Locate the cell with the specified text and output its (X, Y) center coordinate. 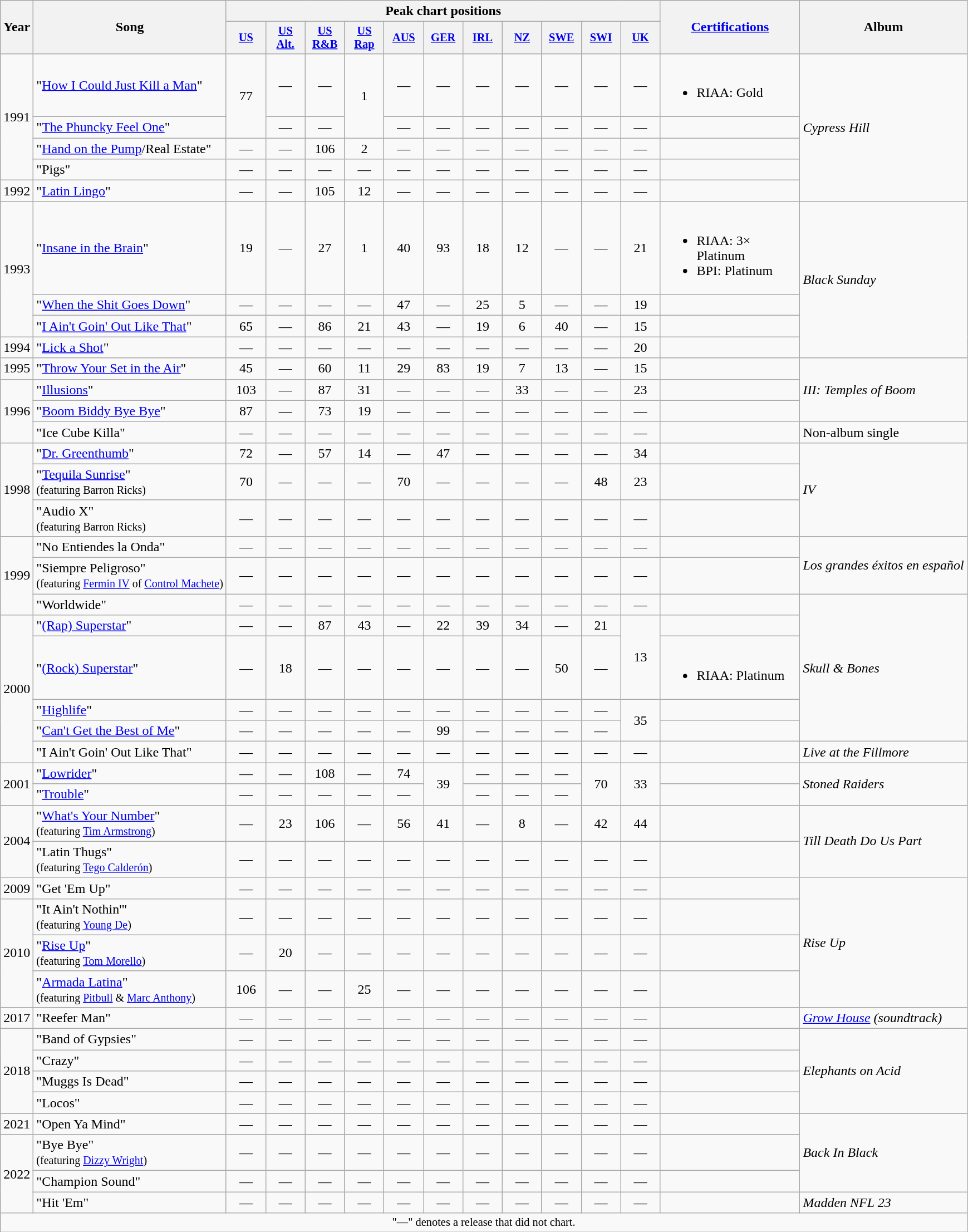
Album (883, 27)
"Pigs" (130, 170)
US (246, 38)
"Illusions" (130, 390)
Rise Up (883, 942)
1994 (17, 347)
1996 (17, 411)
Song (130, 27)
"Locos" (130, 1103)
Non-album single (883, 432)
"Armada Latina"(featuring Pitbull & Marc Anthony) (130, 989)
Grow House (soundtrack) (883, 1018)
Back In Black (883, 1152)
III: Temples of Boom (883, 390)
1995 (17, 369)
2010 (17, 953)
60 (325, 369)
"Highlife" (130, 710)
"Hand on the Pump/Real Estate" (130, 149)
2000 (17, 689)
29 (404, 369)
1991 (17, 117)
"The Phuncky Feel One" (130, 127)
1993 (17, 269)
2018 (17, 1071)
"When the Shit Goes Down" (130, 305)
108 (325, 773)
44 (640, 823)
Year (17, 27)
"Reefer Man" (130, 1018)
Certifications (730, 27)
2017 (17, 1018)
14 (364, 453)
AUS (404, 38)
5 (522, 305)
"Rise Up"(featuring Tom Morello) (130, 953)
"Boom Biddy Bye Bye" (130, 411)
"Open Ya Mind" (130, 1124)
"Siempre Peligroso"(featuring Fermin IV of Control Machete) (130, 576)
"—" denotes a release that did not chart. (484, 1223)
Live at the Fillmore (883, 752)
Black Sunday (883, 279)
1999 (17, 576)
31 (364, 390)
57 (325, 453)
Till Death Do Us Part (883, 841)
42 (601, 823)
6 (522, 326)
"(Rap) Superstar" (130, 626)
"What's Your Number"(featuring Tim Armstrong) (130, 823)
77 (246, 96)
"Latin Thugs"(featuring Tego Calderón) (130, 860)
105 (325, 191)
GER (443, 38)
"Lick a Shot" (130, 347)
SWI (601, 38)
1998 (17, 489)
93 (443, 248)
2001 (17, 784)
UK (640, 38)
"Throw Your Set in the Air" (130, 369)
RIAA: Platinum (730, 668)
41 (443, 823)
56 (404, 823)
"Crazy" (130, 1061)
35 (640, 720)
73 (325, 411)
"Audio X"(featuring Barron Ricks) (130, 518)
45 (246, 369)
"Muggs Is Dead" (130, 1082)
"Can't Get the Best of Me" (130, 731)
Madden NFL 23 (883, 1202)
"Worldwide" (130, 605)
"Champion Sound" (130, 1181)
"Trouble" (130, 794)
48 (601, 482)
SWE (561, 38)
99 (443, 731)
"Bye Bye"(featuring Dizzy Wright) (130, 1152)
"(Rock) Superstar" (130, 668)
IV (883, 489)
72 (246, 453)
2009 (17, 888)
2021 (17, 1124)
Cypress Hill (883, 127)
103 (246, 390)
"Get 'Em Up" (130, 888)
Peak chart positions (443, 11)
Los grandes éxitos en español (883, 565)
11 (364, 369)
"Latin Lingo" (130, 191)
RIAA: 3× PlatinumBPI: Platinum (730, 248)
1992 (17, 191)
2022 (17, 1174)
7 (522, 369)
8 (522, 823)
NZ (522, 38)
RIAA: Gold (730, 85)
IRL (483, 38)
65 (246, 326)
"Dr. Greenthumb" (130, 453)
86 (325, 326)
2004 (17, 841)
74 (404, 773)
2 (364, 149)
Stoned Raiders (883, 784)
"It Ain't Nothin'"(featuring Young De) (130, 916)
50 (561, 668)
"Insane in the Brain" (130, 248)
"No Entiendes la Onda" (130, 547)
"How I Could Just Kill a Man" (130, 85)
"Tequila Sunrise"(featuring Barron Ricks) (130, 482)
22 (443, 626)
"Ice Cube Killa" (130, 432)
27 (325, 248)
Elephants on Acid (883, 1071)
USAlt. (285, 38)
"Hit 'Em" (130, 1202)
Skull & Bones (883, 668)
USR&B (325, 38)
83 (443, 369)
USRap (364, 38)
"Lowrider" (130, 773)
"Band of Gypsies" (130, 1039)
